Locate the cell with the specified text and output its (X, Y) center coordinate. 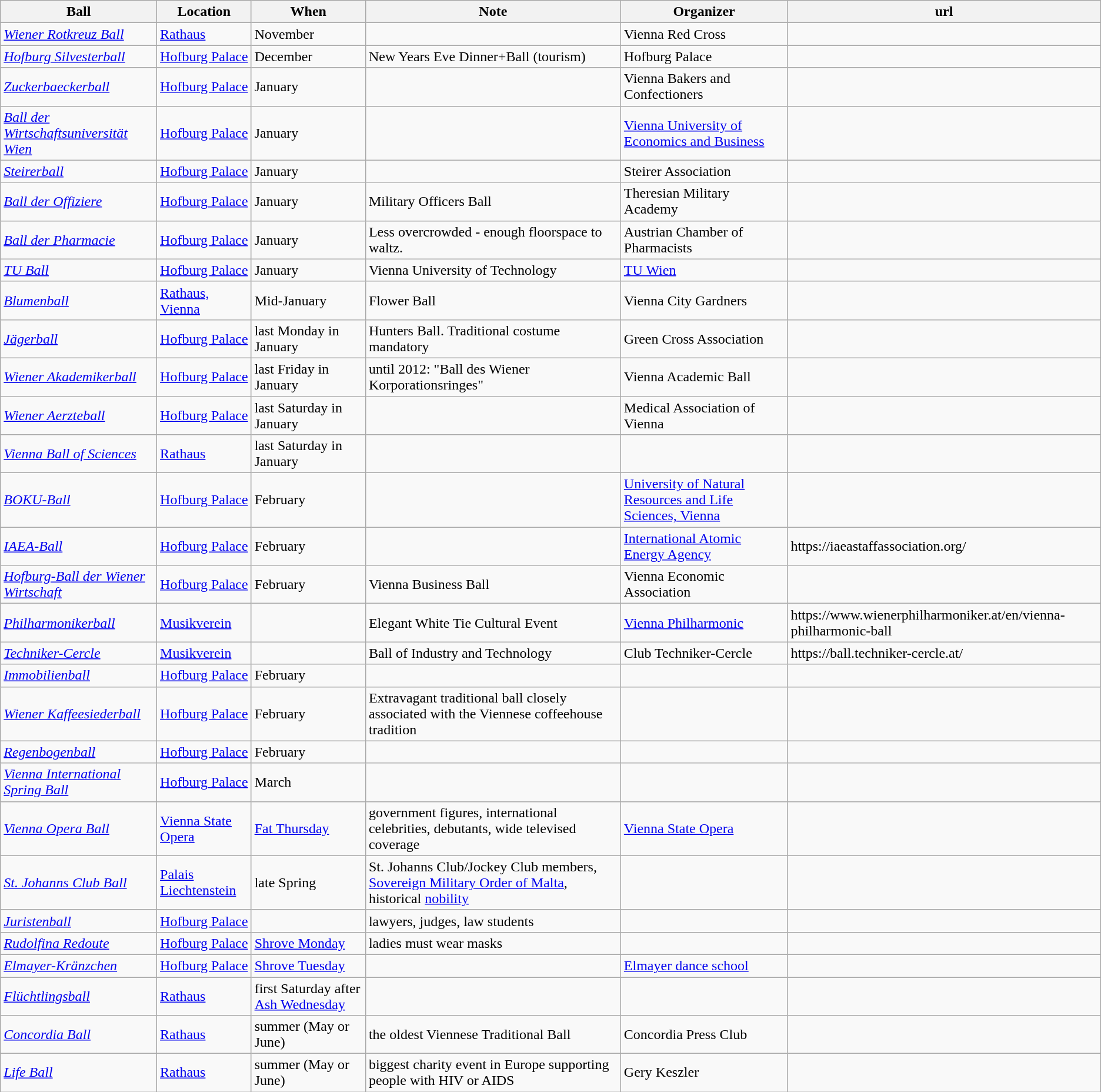
St. Johanns Club Ball (79, 883)
University of Natural Resources and Life Sciences, Vienna (704, 500)
Elmayer dance school (704, 966)
Techniker-Cercle (79, 653)
the oldest Viennese Traditional Ball (493, 1034)
Ball der Wirtschaftsuniversität Wien (79, 133)
Note (493, 12)
Wiener Akademikerball (79, 377)
TU Ball (79, 270)
Extravagant traditional ball closely associated with the Viennese coffeehouse tradition (493, 714)
Fat Thursday (308, 828)
Flüchtlingsball (79, 996)
Hunters Ball. Traditional costume mandatory (493, 339)
Medical Association of Vienna (704, 415)
Jägerball (79, 339)
Ball (79, 12)
Organizer (704, 12)
New Years Eve Dinner+Ball (tourism) (493, 56)
Steirer Association (704, 171)
Philharmonikerball (79, 622)
Vienna Business Ball (493, 585)
government figures, international celebrities, debutants, wide televised coverage (493, 828)
Green Cross Association (704, 339)
St. Johanns Club/Jockey Club members, Sovereign Military Order of Malta, historical nobility (493, 883)
Vienna Red Cross (704, 34)
biggest charity event in Europe supporting people with HIV or AIDS (493, 1073)
Less overcrowded - enough floorspace to waltz. (493, 240)
Hofburg-Ball der Wiener Wirtschaft (79, 585)
Vienna Ball of Sciences (79, 454)
ladies must wear masks (493, 943)
Military Officers Ball (493, 201)
Wiener Rotkreuz Ball (79, 34)
BOKU-Ball (79, 500)
Steirerball (79, 171)
Hofburg Silvesterball (79, 56)
Theresian Military Academy (704, 201)
Elegant White Tie Cultural Event (493, 622)
Vienna Academic Ball (704, 377)
Vienna City Gardners (704, 300)
When (308, 12)
Ball der Pharmacie (79, 240)
Concordia Press Club (704, 1034)
Rudolfina Redoute (79, 943)
Vienna Philharmonic (704, 622)
Ball of Industry and Technology (493, 653)
Concordia Ball (79, 1034)
March (308, 783)
Vienna University of Technology (493, 270)
Regenbogenball (79, 752)
International Atomic Energy Agency (704, 546)
TU Wien (704, 270)
Vienna Opera Ball (79, 828)
Shrove Tuesday (308, 966)
late Spring (308, 883)
last Monday in January (308, 339)
Gery Keszler (704, 1073)
December (308, 56)
url (944, 12)
Elmayer-Kränzchen (79, 966)
Blumenball (79, 300)
Immobilienball (79, 675)
Mid-January (308, 300)
Austrian Chamber of Pharmacists (704, 240)
Rathaus, Vienna (205, 300)
Wiener Kaffeesiederball (79, 714)
November (308, 34)
Palais Liechtenstein (205, 883)
Life Ball (79, 1073)
Shrove Monday (308, 943)
Vienna Economic Association (704, 585)
Vienna University of Economics and Business (704, 133)
https://iaeastaffassociation.org/ (944, 546)
Vienna Bakers and Confectioners (704, 87)
Wiener Aerzteball (79, 415)
https://ball.techniker-cercle.at/ (944, 653)
lawyers, judges, law students (493, 921)
first Saturday after Ash Wednesday (308, 996)
Zuckerbaeckerball (79, 87)
https://www.wienerphilharmoniker.at/en/vienna-philharmonic-ball (944, 622)
until 2012: "Ball des Wiener Korporationsringes" (493, 377)
Club Techniker-Cercle (704, 653)
last Friday in January (308, 377)
Location (205, 12)
Flower Ball (493, 300)
Ball der Offiziere (79, 201)
Vienna International Spring Ball (79, 783)
Juristenball (79, 921)
IAEA-Ball (79, 546)
